For the text-containing cell, return its midpoint in [x, y] coordinate format. 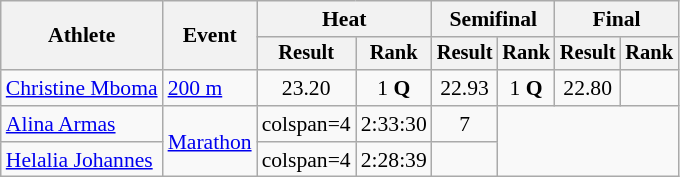
Alina Armas [82, 124]
Final [616, 19]
colspan=4 [306, 124]
2:33:30 [394, 124]
200 m [210, 88]
Heat [344, 19]
Christine Mboma [82, 88]
23.20 [306, 88]
7 [465, 124]
Marathon [210, 142]
Athlete [82, 36]
Event [210, 36]
22.93 [465, 88]
Semifinal [494, 19]
22.80 [588, 88]
